Detect which cell encompasses the target text, then output its [X, Y] center coordinate. 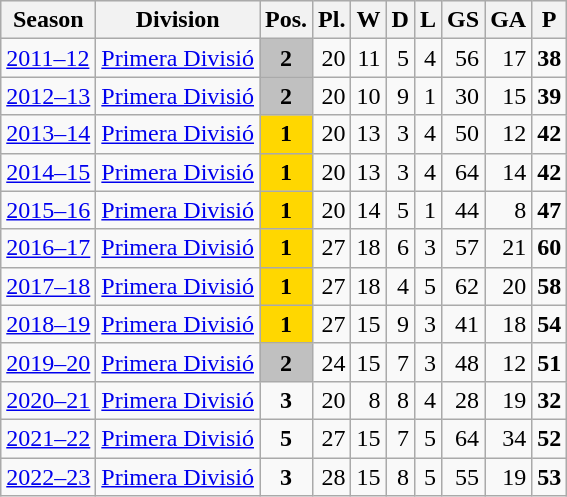
2022–23 [48, 477]
2014–15 [48, 172]
Pl. [332, 20]
17 [508, 58]
P [550, 20]
Pos. [286, 20]
53 [550, 477]
6 [400, 248]
W [368, 20]
41 [464, 324]
11 [368, 58]
2020–21 [48, 400]
Season [48, 20]
34 [508, 438]
2019–20 [48, 362]
2013–14 [48, 134]
57 [464, 248]
50 [464, 134]
54 [550, 324]
62 [464, 286]
Division [178, 20]
47 [550, 210]
2012–13 [48, 96]
2017–18 [48, 286]
2011–12 [48, 58]
21 [508, 248]
51 [550, 362]
44 [464, 210]
39 [550, 96]
D [400, 20]
48 [464, 362]
58 [550, 286]
2021–22 [48, 438]
2015–16 [48, 210]
2016–17 [48, 248]
38 [550, 58]
56 [464, 58]
10 [368, 96]
L [428, 20]
GA [508, 20]
2018–19 [48, 324]
60 [550, 248]
GS [464, 20]
52 [550, 438]
55 [464, 477]
32 [550, 400]
30 [464, 96]
24 [332, 362]
